Scan for the cell matching the given text and deliver its [x, y] coordinate at center. 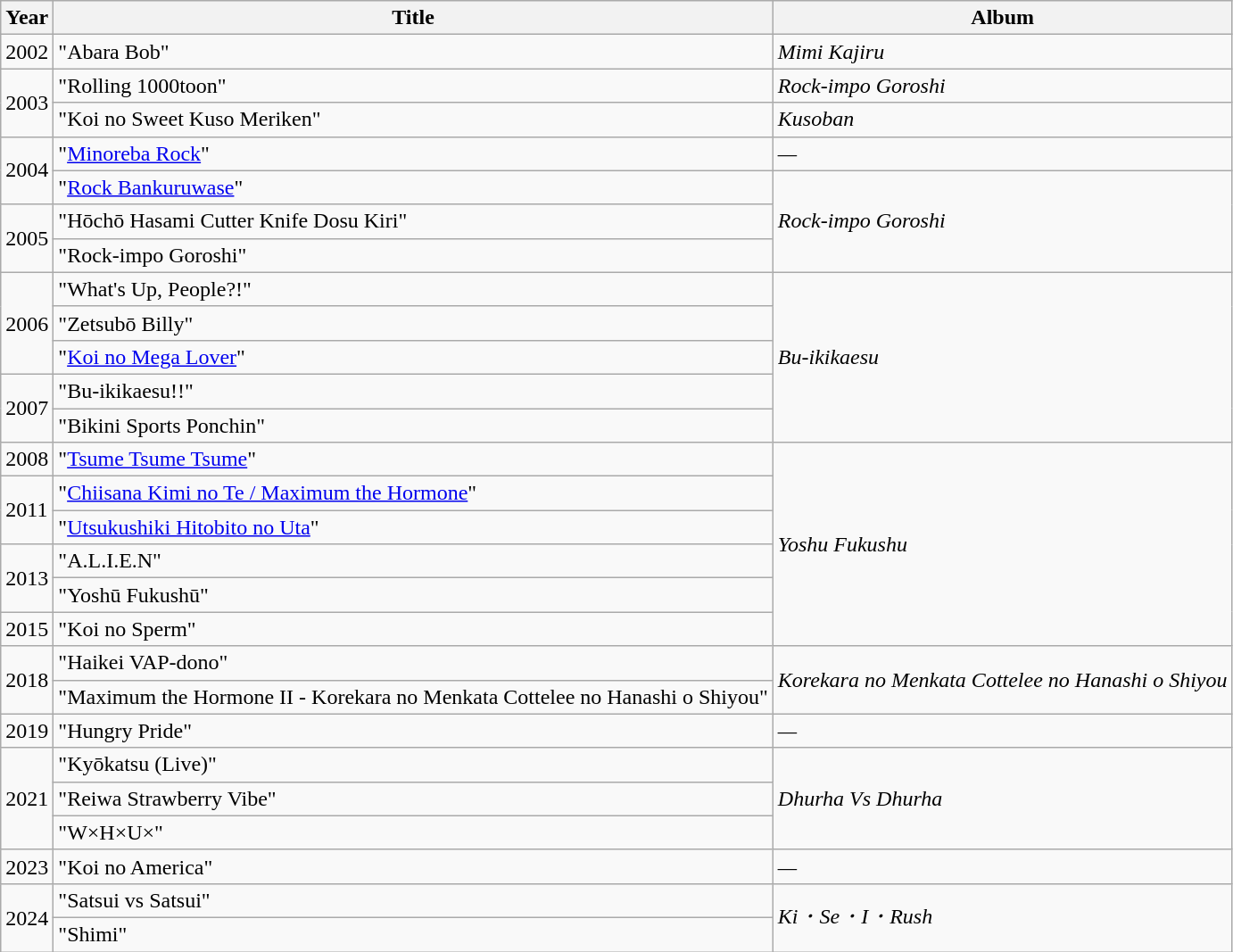
"Rock-impo Goroshi" [413, 255]
2006 [27, 323]
"Abara Bob" [413, 52]
"Hōchō Hasami Cutter Knife Dosu Kiri" [413, 221]
2021 [27, 799]
2015 [27, 629]
"Koi no America" [413, 866]
Yoshu Fukushu [1003, 544]
2023 [27, 866]
"Bikini Sports Ponchin" [413, 426]
2011 [27, 510]
"What's Up, People?!" [413, 289]
"Rolling 1000toon" [413, 86]
"Koi no Sperm" [413, 629]
"Rock Bankuruwase" [413, 187]
"Reiwa Strawberry Vibe" [413, 799]
2024 [27, 917]
2004 [27, 170]
"Koi no Mega Lover" [413, 357]
"Minoreba Rock" [413, 153]
Album [1003, 18]
Kusoban [1003, 120]
"Shimi" [413, 934]
2003 [27, 103]
Year [27, 18]
"Chiisana Kimi no Te / Maximum the Hormone" [413, 493]
"W×H×U×" [413, 832]
2005 [27, 238]
"Hungry Pride" [413, 731]
"Bu-ikikaesu!!" [413, 391]
"Yoshū Fukushū" [413, 595]
"Kyōkatsu (Live)" [413, 765]
Dhurha Vs Dhurha [1003, 799]
Title [413, 18]
Mimi Kajiru [1003, 52]
"Utsukushiki Hitobito no Uta" [413, 527]
2018 [27, 680]
"A.L.I.E.N" [413, 561]
Korekara no Menkata Cottelee no Hanashi o Shiyou [1003, 680]
2013 [27, 578]
"Koi no Sweet Kuso Meriken" [413, 120]
"Maximum the Hormone II - Korekara no Menkata Cottelee no Hanashi o Shiyou" [413, 697]
Ki・Se・I・Rush [1003, 917]
"Tsume Tsume Tsume" [413, 459]
2019 [27, 731]
2007 [27, 408]
"Zetsubō Billy" [413, 323]
2008 [27, 459]
Bu-ikikaesu [1003, 357]
"Satsui vs Satsui" [413, 900]
"Haikei VAP-dono" [413, 663]
2002 [27, 52]
